Capture the cell that displays the provided text and extract its (x, y) central coordinate. 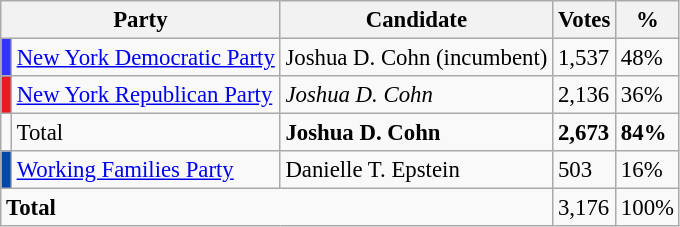
2,673 (584, 133)
New York Democratic Party (146, 58)
16% (648, 170)
Party (140, 20)
36% (648, 95)
48% (648, 58)
503 (584, 170)
84% (648, 133)
New York Republican Party (146, 95)
1,537 (584, 58)
Votes (584, 20)
Danielle T. Epstein (416, 170)
2,136 (584, 95)
100% (648, 208)
Candidate (416, 20)
Working Families Party (146, 170)
% (648, 20)
Joshua D. Cohn (incumbent) (416, 58)
3,176 (584, 208)
